Locate the cell with the specified text and output its [X, Y] center coordinate. 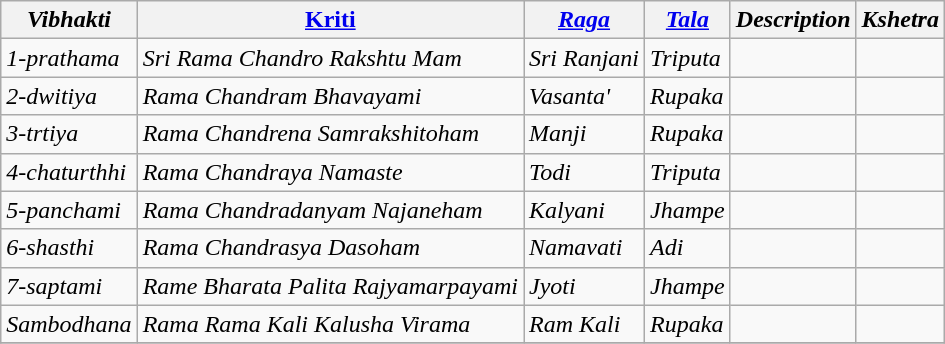
1-prathama [69, 58]
Jyoti [584, 286]
Kriti [330, 20]
Rama Chandraya Namaste [330, 172]
5-panchami [69, 210]
Description [793, 20]
Sri Rama Chandro Rakshtu Mam [330, 58]
2-dwitiya [69, 96]
Rama Chandrasya Dasoham [330, 248]
Ram Kali [584, 324]
Rame Bharata Palita Rajyamarpayami [330, 286]
Raga [584, 20]
Namavati [584, 248]
Rama Chandram Bhavayami [330, 96]
Adi [688, 248]
Todi [584, 172]
Rama Chandradanyam Najaneham [330, 210]
Kalyani [584, 210]
3-trtiya [69, 134]
4-chaturthhi [69, 172]
Sri Ranjani [584, 58]
6-shasthi [69, 248]
Sambodhana [69, 324]
Kshetra [900, 20]
Rama Chandrena Samrakshitoham [330, 134]
Manji [584, 134]
7-saptami [69, 286]
Rama Rama Kali Kalusha Virama [330, 324]
Tala [688, 20]
Vibhakti [69, 20]
Vasanta' [584, 96]
